Extract the (X, Y) coordinate from the center of the cell holding the provided text.  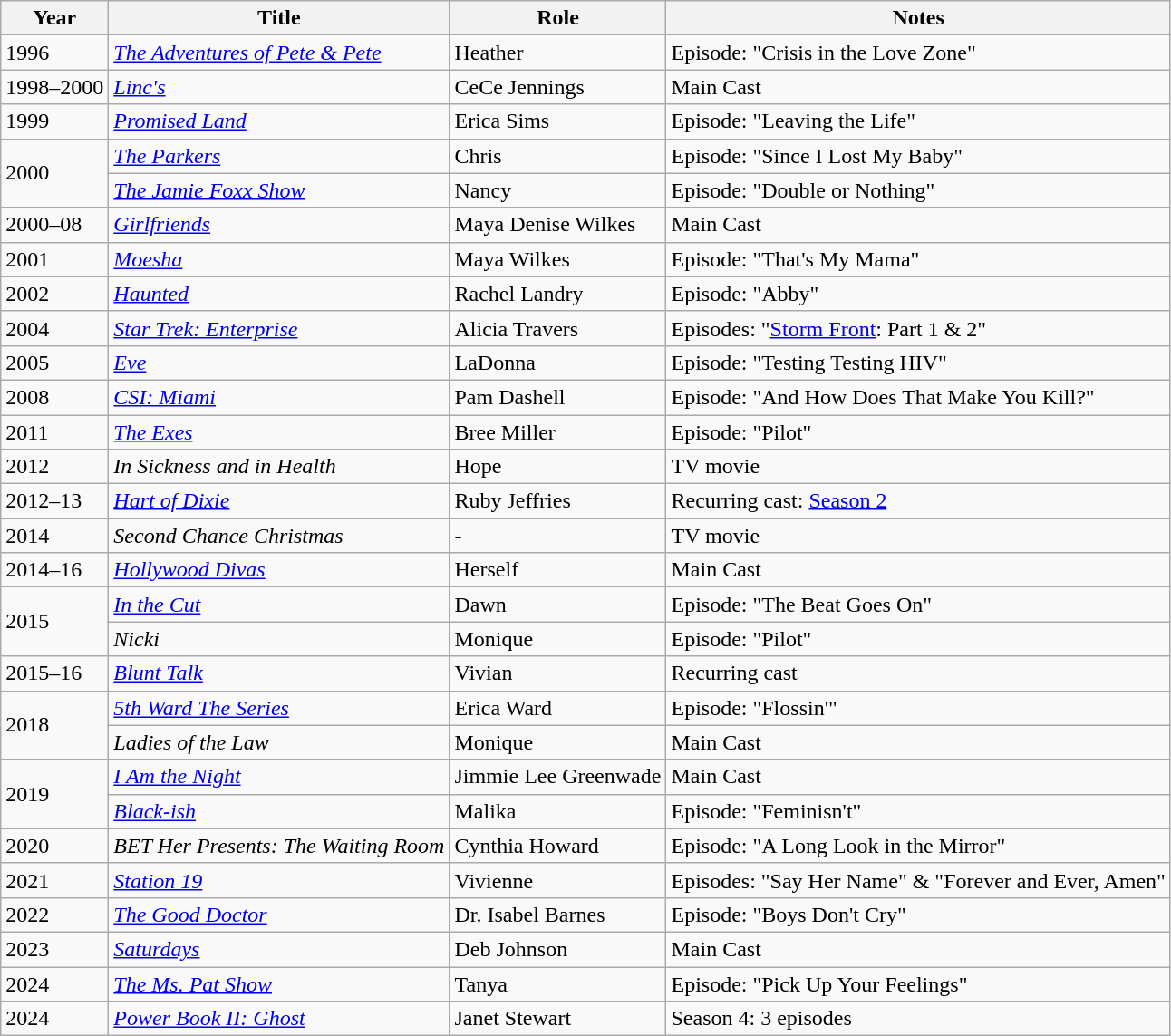
CeCe Jennings (558, 87)
Jimmie Lee Greenwade (558, 777)
Deb Johnson (558, 949)
Maya Wilkes (558, 259)
Ruby Jeffries (558, 501)
Role (558, 18)
Nancy (558, 190)
The Exes (279, 432)
The Adventures of Pete & Pete (279, 53)
Episode: "The Beat Goes On" (918, 605)
Episode: "Abby" (918, 294)
Star Trek: Enterprise (279, 328)
Haunted (279, 294)
CSI: Miami (279, 397)
Notes (918, 18)
Alicia Travers (558, 328)
Ladies of the Law (279, 742)
2004 (54, 328)
Erica Ward (558, 708)
Title (279, 18)
Episode: "That's My Mama" (918, 259)
Janet Stewart (558, 1019)
2014–16 (54, 570)
Episode: "Leaving the Life" (918, 121)
Second Chance Christmas (279, 536)
LaDonna (558, 363)
1996 (54, 53)
Girlfriends (279, 225)
I Am the Night (279, 777)
2014 (54, 536)
Vivienne (558, 880)
Bree Miller (558, 432)
Cynthia Howard (558, 846)
Episode: "A Long Look in the Mirror" (918, 846)
Blunt Talk (279, 673)
2023 (54, 949)
Hart of Dixie (279, 501)
Episode: "And How Does That Make You Kill?" (918, 397)
Tanya (558, 983)
In Sickness and in Health (279, 467)
2012–13 (54, 501)
The Good Doctor (279, 915)
Black-ish (279, 811)
1999 (54, 121)
2000 (54, 173)
2001 (54, 259)
2011 (54, 432)
Station 19 (279, 880)
Episode: "Feminisn't" (918, 811)
Eve (279, 363)
Herself (558, 570)
2018 (54, 725)
Episode: "Boys Don't Cry" (918, 915)
2019 (54, 794)
The Ms. Pat Show (279, 983)
Hollywood Divas (279, 570)
Saturdays (279, 949)
The Parkers (279, 156)
Moesha (279, 259)
Malika (558, 811)
Hope (558, 467)
Chris (558, 156)
2002 (54, 294)
Dr. Isabel Barnes (558, 915)
2020 (54, 846)
Dawn (558, 605)
Episode: "Pick Up Your Feelings" (918, 983)
2012 (54, 467)
2000–08 (54, 225)
Season 4: 3 episodes (918, 1019)
Nicki (279, 639)
1998–2000 (54, 87)
2015–16 (54, 673)
Episode: "Crisis in the Love Zone" (918, 53)
The Jamie Foxx Show (279, 190)
Episodes: "Storm Front: Part 1 & 2" (918, 328)
Erica Sims (558, 121)
In the Cut (279, 605)
2015 (54, 622)
Episode: "Testing Testing HIV" (918, 363)
2005 (54, 363)
2021 (54, 880)
Heather (558, 53)
Year (54, 18)
Episode: "Double or Nothing" (918, 190)
Episode: "Flossin'" (918, 708)
- (558, 536)
Episodes: "Say Her Name" & "Forever and Ever, Amen" (918, 880)
Episode: "Since I Lost My Baby" (918, 156)
Pam Dashell (558, 397)
Power Book II: Ghost (279, 1019)
Recurring cast (918, 673)
Linc's (279, 87)
Promised Land (279, 121)
BET Her Presents: The Waiting Room (279, 846)
Maya Denise Wilkes (558, 225)
5th Ward The Series (279, 708)
Recurring cast: Season 2 (918, 501)
2022 (54, 915)
2008 (54, 397)
Rachel Landry (558, 294)
Vivian (558, 673)
